Determine the [X, Y] coordinate at the center of the cell enclosing the given text.  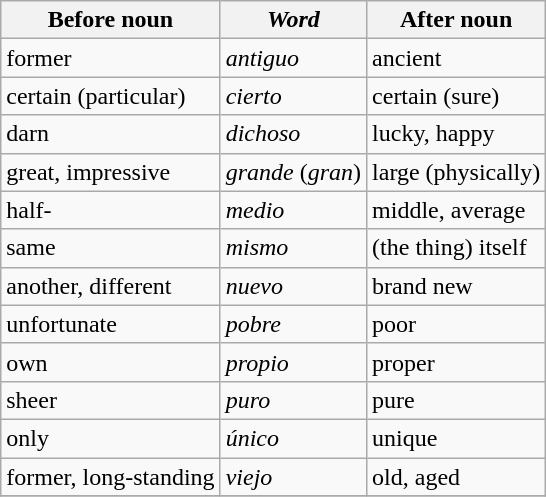
certain (sure) [456, 96]
antiguo [293, 58]
Before noun [110, 20]
cierto [293, 96]
propio [293, 362]
mismo [293, 248]
puro [293, 400]
another, different [110, 286]
former [110, 58]
(the thing) itself [456, 248]
former, long-standing [110, 477]
After noun [456, 20]
poor [456, 324]
único [293, 438]
middle, average [456, 210]
half- [110, 210]
sheer [110, 400]
pure [456, 400]
old, aged [456, 477]
medio [293, 210]
lucky, happy [456, 134]
large (physically) [456, 172]
ancient [456, 58]
brand new [456, 286]
only [110, 438]
unfortunate [110, 324]
proper [456, 362]
great, impressive [110, 172]
same [110, 248]
viejo [293, 477]
grande (gran) [293, 172]
pobre [293, 324]
unique [456, 438]
darn [110, 134]
Word [293, 20]
own [110, 362]
dichoso [293, 134]
nuevo [293, 286]
certain (particular) [110, 96]
